Provide the (x, y) coordinate of the cell's center where the given text is located.  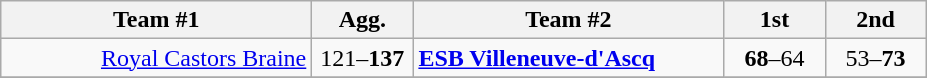
1st (774, 20)
121–137 (362, 58)
ESB Villeneuve-d'Ascq (568, 58)
53–73 (876, 58)
Royal Castors Braine (156, 58)
Team #1 (156, 20)
Agg. (362, 20)
Team #2 (568, 20)
68–64 (774, 58)
2nd (876, 20)
